Extract the (X, Y) coordinate from the center of the cell holding the provided text.  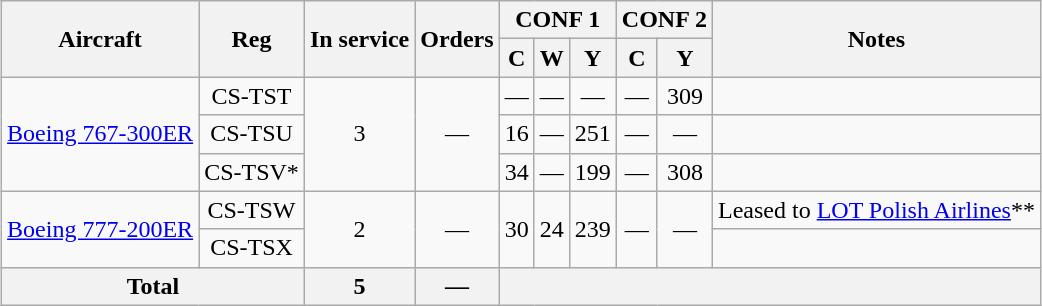
Notes (876, 39)
Boeing 777-200ER (100, 229)
308 (684, 172)
Reg (252, 39)
239 (592, 229)
Boeing 767-300ER (100, 134)
30 (516, 229)
CS-TSV* (252, 172)
Total (154, 286)
2 (359, 229)
CS-TSU (252, 134)
16 (516, 134)
CONF 1 (558, 20)
CS-TSX (252, 248)
24 (552, 229)
34 (516, 172)
CS-TST (252, 96)
CS-TSW (252, 210)
3 (359, 134)
In service (359, 39)
Leased to LOT Polish Airlines** (876, 210)
199 (592, 172)
251 (592, 134)
Aircraft (100, 39)
CONF 2 (664, 20)
Orders (457, 39)
309 (684, 96)
W (552, 58)
5 (359, 286)
